Find where the given text appears and provide that cell's center as [x, y] coordinate. 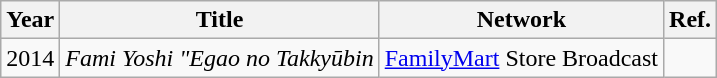
Title [220, 20]
Year [30, 20]
FamilyMart Store Broadcast [521, 58]
Ref. [690, 20]
2014 [30, 58]
Network [521, 20]
Fami Yoshi "Egao no Takkyūbin [220, 58]
